Identify which cell holds the provided text, then report its (X, Y) central coordinate. 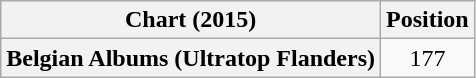
177 (428, 58)
Position (428, 20)
Chart (2015) (191, 20)
Belgian Albums (Ultratop Flanders) (191, 58)
